Return [x, y] of the center of cell containing provided text 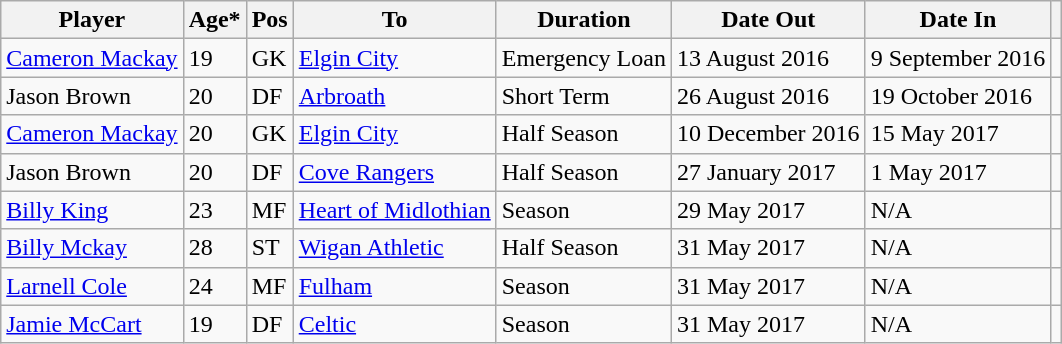
Duration [584, 20]
To [394, 20]
Wigan Athletic [394, 248]
Arbroath [394, 96]
29 May 2017 [768, 210]
9 September 2016 [958, 58]
Date In [958, 20]
Fulham [394, 286]
Cove Rangers [394, 172]
Billy King [92, 210]
19 October 2016 [958, 96]
Player [92, 20]
28 [214, 248]
23 [214, 210]
15 May 2017 [958, 134]
26 August 2016 [768, 96]
24 [214, 286]
Larnell Cole [92, 286]
Jamie McCart [92, 324]
Age* [214, 20]
ST [270, 248]
Emergency Loan [584, 58]
Pos [270, 20]
13 August 2016 [768, 58]
Date Out [768, 20]
27 January 2017 [768, 172]
Heart of Midlothian [394, 210]
Billy Mckay [92, 248]
1 May 2017 [958, 172]
10 December 2016 [768, 134]
Short Term [584, 96]
Celtic [394, 324]
